Locate the cell with the specified text and output its [X, Y] center coordinate. 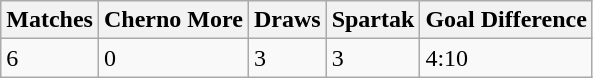
Cherno More [173, 20]
Draws [287, 20]
6 [50, 58]
0 [173, 58]
Spartak [373, 20]
Matches [50, 20]
Goal Difference [506, 20]
4:10 [506, 58]
